Provide the (x, y) coordinate of the cell's center where the given text is located.  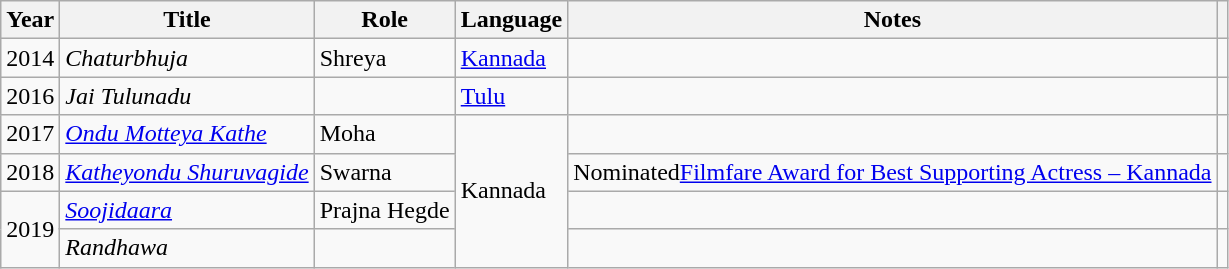
Tulu (511, 96)
Year (30, 20)
Notes (892, 20)
Soojidaara (187, 210)
Chaturbhuja (187, 58)
Jai Tulunadu (187, 96)
Moha (384, 134)
2018 (30, 172)
Katheyondu Shuruvagide (187, 172)
Role (384, 20)
NominatedFilmfare Award for Best Supporting Actress – Kannada (892, 172)
Shreya (384, 58)
Language (511, 20)
2019 (30, 229)
Prajna Hegde (384, 210)
Randhawa (187, 248)
Title (187, 20)
2016 (30, 96)
2014 (30, 58)
Ondu Motteya Kathe (187, 134)
2017 (30, 134)
Swarna (384, 172)
